Return the [x, y] coordinate for the center point of the cell that contains the specified text.  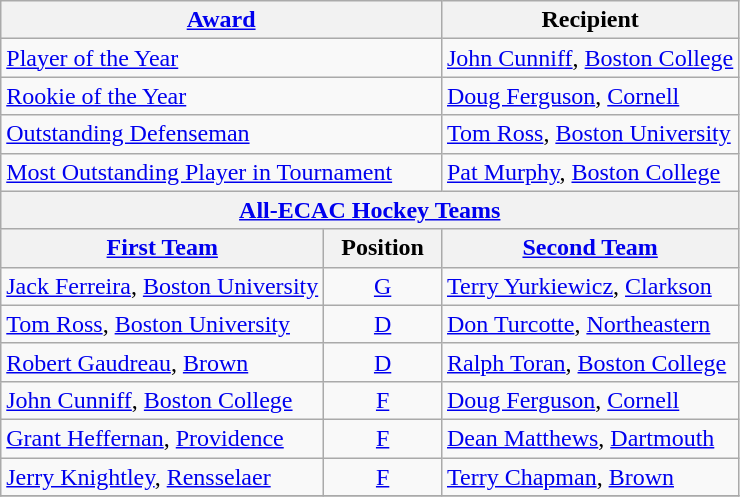
Recipient [590, 20]
Rookie of the Year [222, 96]
Jack Ferreira, Boston University [162, 286]
G [383, 286]
Position [383, 248]
First Team [162, 248]
Ralph Toran, Boston College [590, 362]
Terry Chapman, Brown [590, 477]
Grant Heffernan, Providence [162, 438]
Most Outstanding Player in Tournament [222, 172]
Jerry Knightley, Rensselaer [162, 477]
Terry Yurkiewicz, Clarkson [590, 286]
Robert Gaudreau, Brown [162, 362]
All-ECAC Hockey Teams [370, 210]
Outstanding Defenseman [222, 134]
Don Turcotte, Northeastern [590, 324]
Second Team [590, 248]
Award [222, 20]
Player of the Year [222, 58]
Dean Matthews, Dartmouth [590, 438]
Pat Murphy, Boston College [590, 172]
